Capture the cell that displays the provided text and extract its [x, y] central coordinate. 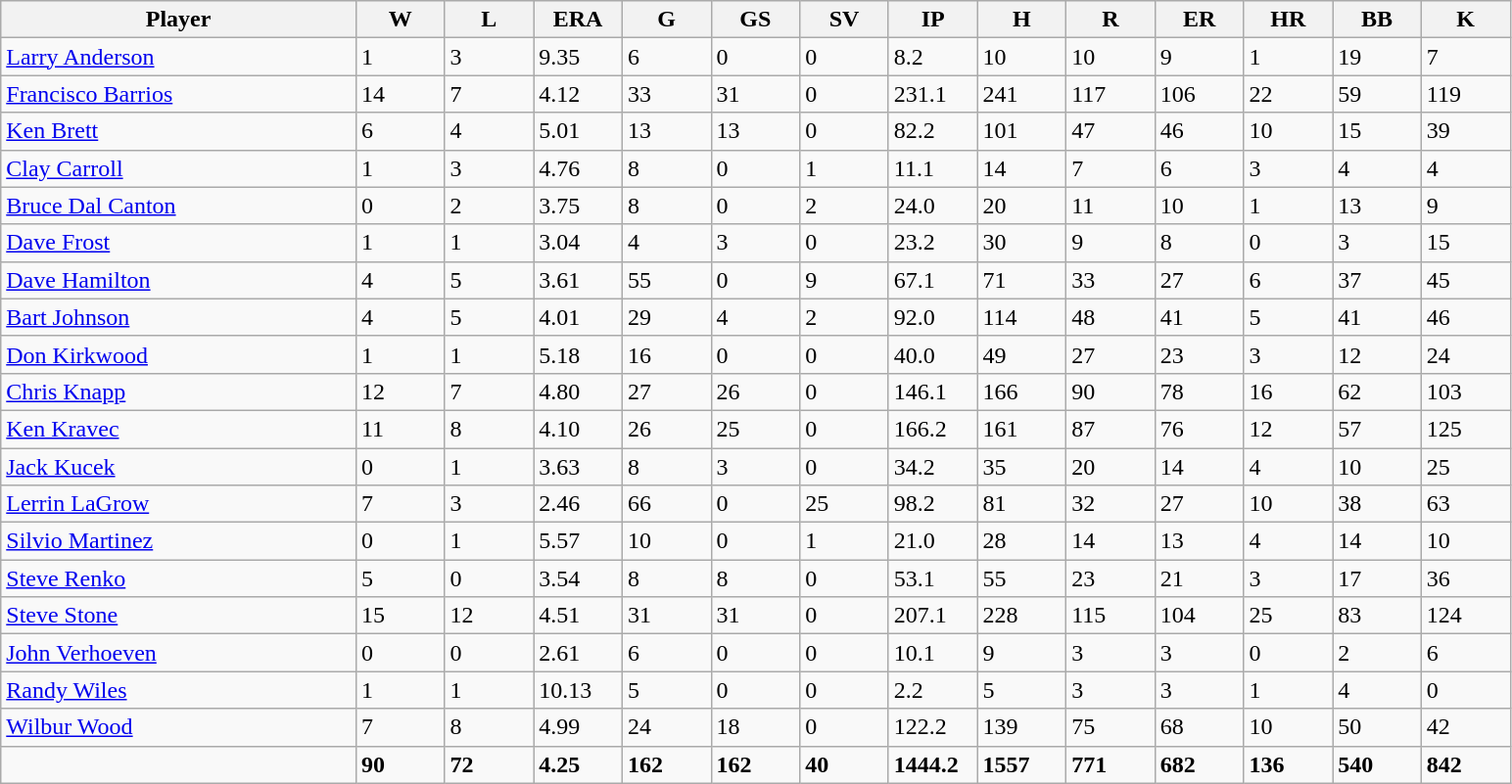
2.2 [932, 690]
5.01 [578, 131]
34.2 [932, 467]
4.51 [578, 616]
98.2 [932, 504]
Chris Knapp [178, 392]
82.2 [932, 131]
IP [932, 20]
Lerrin LaGrow [178, 504]
39 [1465, 131]
119 [1465, 94]
5.18 [578, 354]
4.80 [578, 392]
Steve Renko [178, 578]
3.54 [578, 578]
H [1022, 20]
125 [1465, 429]
166.2 [932, 429]
114 [1022, 317]
29 [666, 317]
76 [1199, 429]
1557 [1022, 764]
75 [1110, 727]
104 [1199, 616]
161 [1022, 429]
21 [1199, 578]
Larry Anderson [178, 57]
10.1 [932, 653]
ERA [578, 20]
9.35 [578, 57]
540 [1377, 764]
71 [1022, 280]
3.63 [578, 467]
22 [1289, 94]
4.01 [578, 317]
5.57 [578, 541]
241 [1022, 94]
81 [1022, 504]
17 [1377, 578]
103 [1465, 392]
228 [1022, 616]
L [490, 20]
Ken Brett [178, 131]
50 [1377, 727]
30 [1022, 243]
Steve Stone [178, 616]
101 [1022, 131]
47 [1110, 131]
139 [1022, 727]
BB [1377, 20]
1444.2 [932, 764]
3.75 [578, 206]
83 [1377, 616]
842 [1465, 764]
19 [1377, 57]
3.61 [578, 280]
23.2 [932, 243]
136 [1289, 764]
682 [1199, 764]
87 [1110, 429]
2.61 [578, 653]
35 [1022, 467]
53.1 [932, 578]
72 [490, 764]
231.1 [932, 94]
771 [1110, 764]
GS [756, 20]
106 [1199, 94]
78 [1199, 392]
4.25 [578, 764]
Ken Kravec [178, 429]
11.1 [932, 168]
36 [1465, 578]
John Verhoeven [178, 653]
Bruce Dal Canton [178, 206]
R [1110, 20]
117 [1110, 94]
48 [1110, 317]
Dave Frost [178, 243]
Bart Johnson [178, 317]
207.1 [932, 616]
45 [1465, 280]
2.46 [578, 504]
68 [1199, 727]
38 [1377, 504]
166 [1022, 392]
W [400, 20]
37 [1377, 280]
Jack Kucek [178, 467]
62 [1377, 392]
Francisco Barrios [178, 94]
Wilbur Wood [178, 727]
3.04 [578, 243]
59 [1377, 94]
57 [1377, 429]
G [666, 20]
4.99 [578, 727]
Dave Hamilton [178, 280]
32 [1110, 504]
4.10 [578, 429]
28 [1022, 541]
40 [844, 764]
Silvio Martinez [178, 541]
21.0 [932, 541]
SV [844, 20]
146.1 [932, 392]
63 [1465, 504]
K [1465, 20]
40.0 [932, 354]
HR [1289, 20]
115 [1110, 616]
10.13 [578, 690]
124 [1465, 616]
4.12 [578, 94]
Clay Carroll [178, 168]
18 [756, 727]
4.76 [578, 168]
8.2 [932, 57]
92.0 [932, 317]
122.2 [932, 727]
42 [1465, 727]
66 [666, 504]
49 [1022, 354]
24.0 [932, 206]
ER [1199, 20]
Randy Wiles [178, 690]
Player [178, 20]
Don Kirkwood [178, 354]
67.1 [932, 280]
